Capture the cell that displays the provided text and extract its (X, Y) central coordinate. 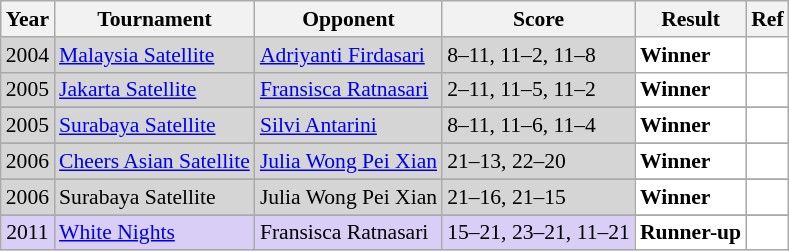
White Nights (154, 233)
Silvi Antarini (348, 126)
Cheers Asian Satellite (154, 162)
15–21, 23–21, 11–21 (538, 233)
Ref (767, 19)
2004 (28, 55)
Opponent (348, 19)
21–16, 21–15 (538, 197)
21–13, 22–20 (538, 162)
2–11, 11–5, 11–2 (538, 90)
8–11, 11–2, 11–8 (538, 55)
2011 (28, 233)
Malaysia Satellite (154, 55)
Tournament (154, 19)
Result (690, 19)
Year (28, 19)
8–11, 11–6, 11–4 (538, 126)
Score (538, 19)
Adriyanti Firdasari (348, 55)
Runner-up (690, 233)
Jakarta Satellite (154, 90)
